Search for the cell housing the specified text and yield its [x, y] center coordinate. 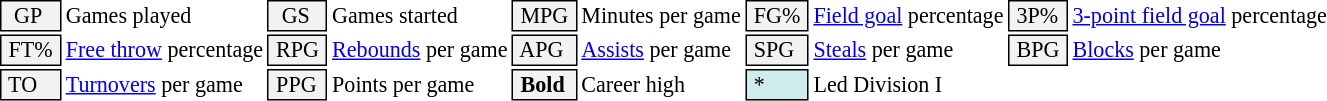
FG% [777, 16]
FT% [30, 50]
Rebounds per game [420, 50]
TO [30, 85]
RPG [298, 50]
Turnovers per game [164, 85]
APG [544, 50]
3P% [1038, 16]
BPG [1038, 50]
Career high [661, 85]
Led Division I [908, 85]
MPG [544, 16]
Games played [164, 16]
Points per game [420, 85]
Free throw percentage [164, 50]
SPG [777, 50]
Minutes per game [661, 16]
PPG [298, 85]
Steals per game [908, 50]
GS [298, 16]
Bold [544, 85]
GP [30, 16]
Games started [420, 16]
Assists per game [661, 50]
* [777, 85]
Field goal percentage [908, 16]
